Output the [X, Y] coordinate of the center of the cell containing the given text.  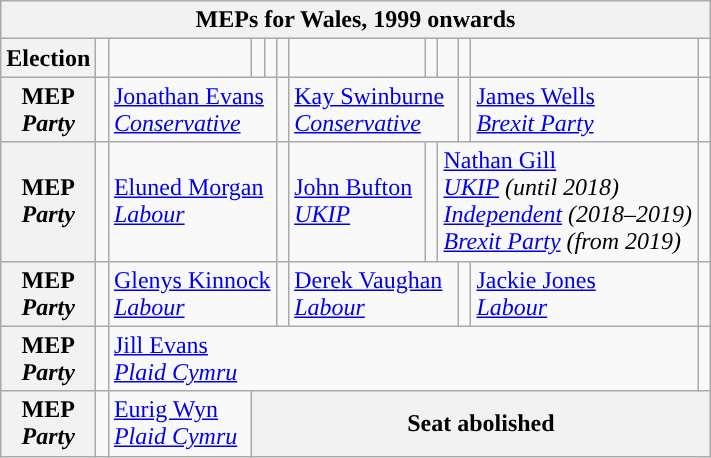
Eurig WynPlaid Cymru [180, 424]
Jackie JonesLabour [584, 294]
Derek VaughanLabour [374, 294]
Kay SwinburneConservative [374, 110]
MEPs for Wales, 1999 onwards [356, 20]
Jonathan EvansConservative [192, 110]
Jill EvansPlaid Cymru [402, 358]
John BuftonUKIP [358, 202]
Glenys KinnockLabour [192, 294]
Election [48, 58]
James WellsBrexit Party [584, 110]
Nathan GillUKIP (until 2018)Independent (2018–2019)Brexit Party (from 2019) [568, 202]
Seat abolished [481, 424]
Eluned MorganLabour [192, 202]
